Find where the given text appears and provide that cell's center as (x, y) coordinate. 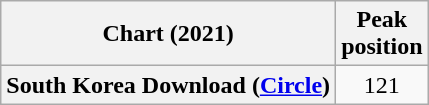
Chart (2021) (168, 34)
Peakposition (382, 34)
121 (382, 85)
South Korea Download (Circle) (168, 85)
